Return [x, y] of the center of cell containing provided text 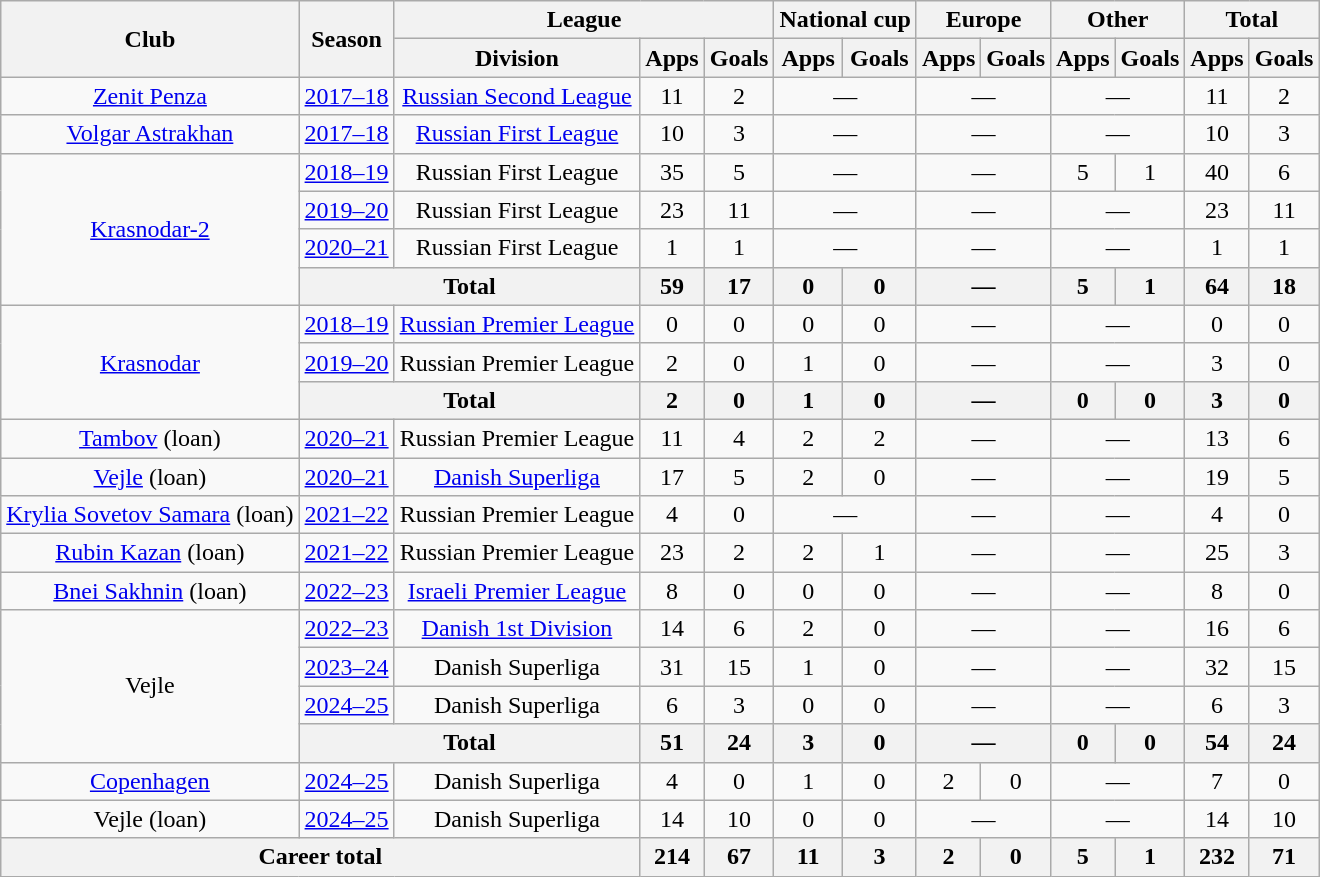
Division [517, 58]
2023–24 [346, 667]
18 [1284, 286]
Europe [983, 20]
Danish 1st Division [517, 629]
35 [672, 172]
32 [1217, 667]
Russian Second League [517, 96]
19 [1217, 477]
League [584, 20]
Tambov (loan) [150, 438]
54 [1217, 743]
Krylia Sovetov Samara (loan) [150, 515]
National cup [845, 20]
232 [1217, 857]
25 [1217, 553]
71 [1284, 857]
Volgar Astrakhan [150, 134]
13 [1217, 438]
64 [1217, 286]
Vejle [150, 686]
16 [1217, 629]
67 [739, 857]
40 [1217, 172]
Bnei Sakhnin (loan) [150, 591]
Rubin Kazan (loan) [150, 553]
Israeli Premier League [517, 591]
Copenhagen [150, 781]
Season [346, 39]
59 [672, 286]
Krasnodar [150, 362]
Career total [320, 857]
Other [1118, 20]
31 [672, 667]
51 [672, 743]
7 [1217, 781]
Zenit Penza [150, 96]
214 [672, 857]
Krasnodar-2 [150, 229]
Club [150, 39]
